Provide the [x, y] coordinate of the cell's center where the given text is located.  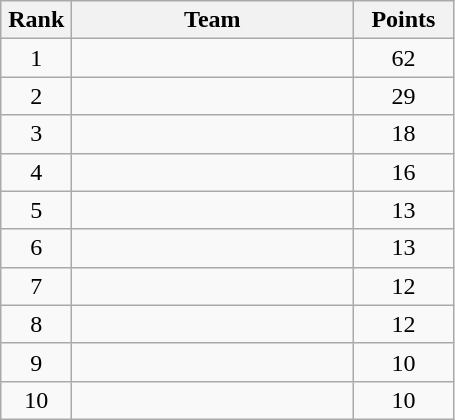
16 [404, 172]
3 [36, 134]
7 [36, 286]
18 [404, 134]
5 [36, 210]
62 [404, 58]
Points [404, 20]
6 [36, 248]
9 [36, 362]
29 [404, 96]
1 [36, 58]
2 [36, 96]
Rank [36, 20]
Team [212, 20]
4 [36, 172]
8 [36, 324]
